Locate the cell with the specified text and output its [x, y] center coordinate. 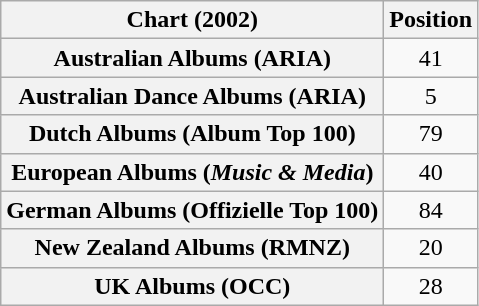
Chart (2002) [192, 20]
German Albums (Offizielle Top 100) [192, 210]
Australian Albums (ARIA) [192, 58]
UK Albums (OCC) [192, 286]
79 [431, 134]
Position [431, 20]
European Albums (Music & Media) [192, 172]
5 [431, 96]
40 [431, 172]
20 [431, 248]
Dutch Albums (Album Top 100) [192, 134]
Australian Dance Albums (ARIA) [192, 96]
41 [431, 58]
New Zealand Albums (RMNZ) [192, 248]
84 [431, 210]
28 [431, 286]
